Scan for the cell matching the given text and deliver its [X, Y] coordinate at center. 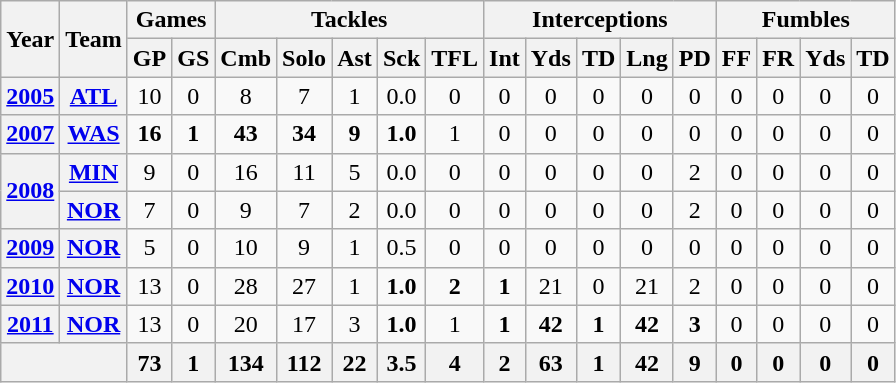
0.5 [401, 248]
11 [304, 172]
TFL [455, 58]
Ast [355, 58]
4 [455, 362]
GS [194, 58]
Solo [304, 58]
GP [149, 58]
2009 [30, 248]
2007 [30, 134]
34 [304, 134]
112 [304, 362]
Games [170, 20]
Int [505, 58]
Sck [401, 58]
2011 [30, 324]
43 [246, 134]
WAS [94, 134]
3.5 [401, 362]
73 [149, 362]
Fumbles [806, 20]
2005 [30, 96]
2008 [30, 191]
Year [30, 39]
8 [246, 96]
Interceptions [600, 20]
63 [550, 362]
2010 [30, 286]
FR [778, 58]
MIN [94, 172]
PD [694, 58]
Tackles [350, 20]
27 [304, 286]
134 [246, 362]
28 [246, 286]
FF [736, 58]
Team [94, 39]
22 [355, 362]
20 [246, 324]
ATL [94, 96]
Cmb [246, 58]
17 [304, 324]
Lng [647, 58]
